Extract the [x, y] coordinate from the center of the cell holding the provided text.  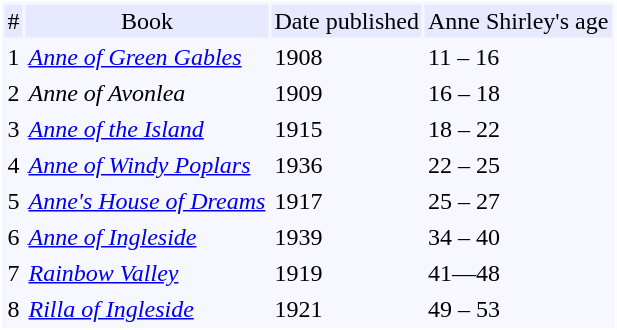
34 – 40 [518, 236]
1917 [346, 200]
1915 [346, 128]
18 – 22 [518, 128]
22 – 25 [518, 164]
1939 [346, 236]
Anne Shirley's age [518, 20]
1921 [346, 308]
4 [13, 164]
Anne of Green Gables [148, 56]
# [13, 20]
49 – 53 [518, 308]
Rainbow Valley [148, 272]
5 [13, 200]
Date published [346, 20]
1936 [346, 164]
7 [13, 272]
Book [148, 20]
6 [13, 236]
1 [13, 56]
1909 [346, 92]
Anne of Ingleside [148, 236]
1908 [346, 56]
3 [13, 128]
Rilla of Ingleside [148, 308]
Anne of Avonlea [148, 92]
Anne of the Island [148, 128]
2 [13, 92]
25 – 27 [518, 200]
8 [13, 308]
1919 [346, 272]
16 – 18 [518, 92]
Anne of Windy Poplars [148, 164]
Anne's House of Dreams [148, 200]
41—48 [518, 272]
11 – 16 [518, 56]
